Locate the cell with the specified text and output its [x, y] center coordinate. 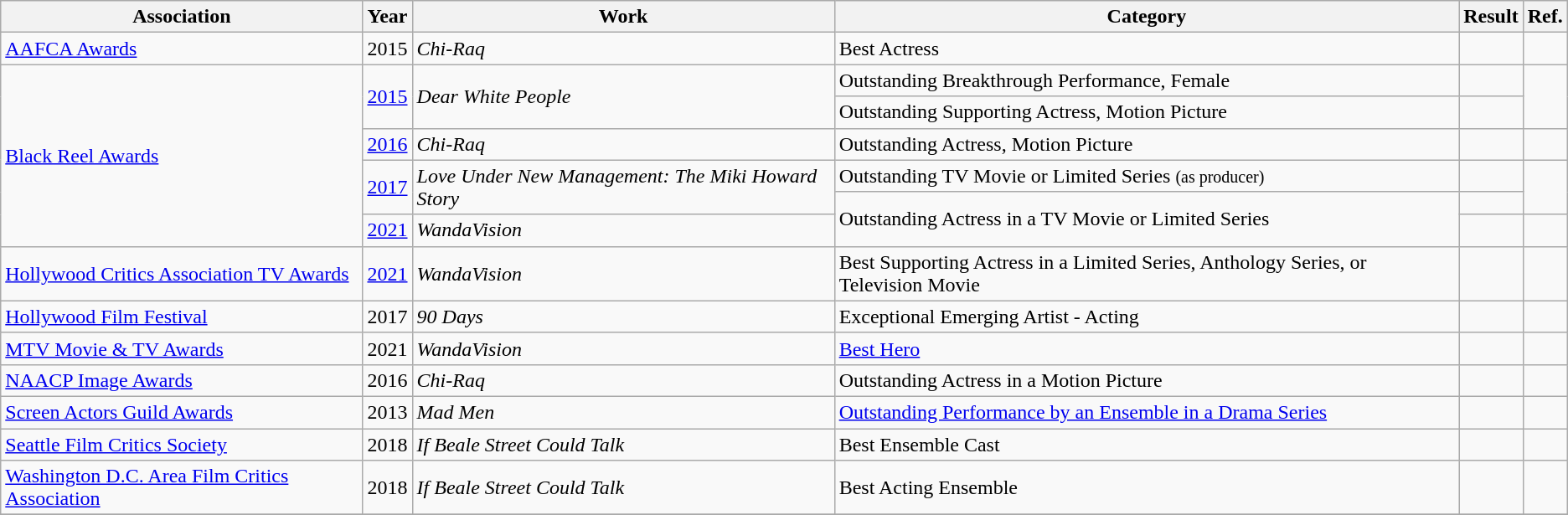
Best Hero [1147, 348]
Seattle Film Critics Society [182, 445]
MTV Movie & TV Awards [182, 348]
Hollywood Critics Association TV Awards [182, 273]
Washington D.C. Area Film Critics Association [182, 487]
Ref. [1545, 17]
90 Days [623, 317]
Association [182, 17]
Category [1147, 17]
Black Reel Awards [182, 156]
Year [387, 17]
Outstanding Actress, Motion Picture [1147, 144]
Mad Men [623, 412]
Outstanding Supporting Actress, Motion Picture [1147, 112]
Hollywood Film Festival [182, 317]
Result [1491, 17]
AAFCA Awards [182, 49]
Love Under New Management: The Miki Howard Story [623, 188]
NAACP Image Awards [182, 380]
Work [623, 17]
Best Acting Ensemble [1147, 487]
Screen Actors Guild Awards [182, 412]
Outstanding Performance by an Ensemble in a Drama Series [1147, 412]
Outstanding Breakthrough Performance, Female [1147, 80]
Exceptional Emerging Artist - Acting [1147, 317]
Outstanding Actress in a TV Movie or Limited Series [1147, 219]
Best Actress [1147, 49]
Outstanding Actress in a Motion Picture [1147, 380]
2013 [387, 412]
Best Ensemble Cast [1147, 445]
Best Supporting Actress in a Limited Series, Anthology Series, or Television Movie [1147, 273]
Outstanding TV Movie or Limited Series (as producer) [1147, 176]
Dear White People [623, 96]
